Output the [X, Y] coordinate of the center of the cell containing the given text.  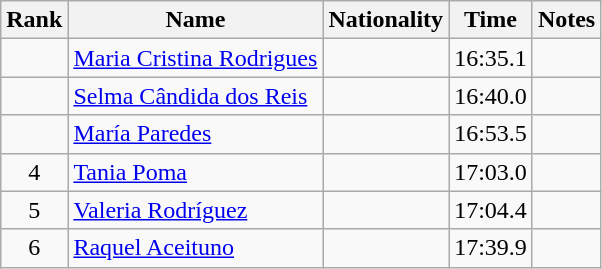
Tania Poma [196, 172]
16:53.5 [491, 134]
Rank [34, 20]
Maria Cristina Rodrigues [196, 58]
Name [196, 20]
Raquel Aceituno [196, 248]
María Paredes [196, 134]
17:39.9 [491, 248]
16:40.0 [491, 96]
Valeria Rodríguez [196, 210]
Time [491, 20]
17:03.0 [491, 172]
16:35.1 [491, 58]
Selma Cândida dos Reis [196, 96]
5 [34, 210]
4 [34, 172]
17:04.4 [491, 210]
Notes [566, 20]
Nationality [386, 20]
6 [34, 248]
